Detect which cell encompasses the target text, then output its (x, y) center coordinate. 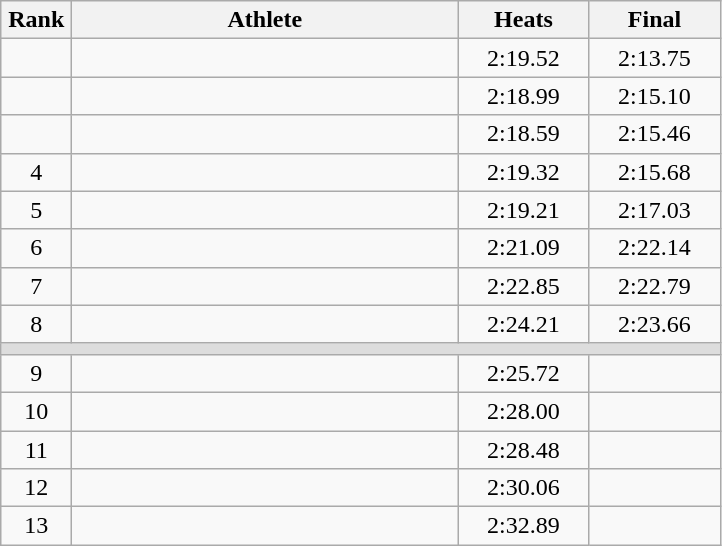
Final (654, 20)
Heats (524, 20)
2:22.85 (524, 286)
4 (36, 172)
11 (36, 449)
5 (36, 210)
2:18.59 (524, 134)
2:19.52 (524, 58)
2:30.06 (524, 488)
2:25.72 (524, 373)
2:15.10 (654, 96)
2:17.03 (654, 210)
2:22.14 (654, 248)
7 (36, 286)
10 (36, 411)
2:13.75 (654, 58)
2:28.48 (524, 449)
2:22.79 (654, 286)
12 (36, 488)
2:15.68 (654, 172)
2:24.21 (524, 324)
2:19.21 (524, 210)
Athlete (265, 20)
9 (36, 373)
13 (36, 526)
8 (36, 324)
2:21.09 (524, 248)
Rank (36, 20)
2:15.46 (654, 134)
2:18.99 (524, 96)
2:28.00 (524, 411)
6 (36, 248)
2:23.66 (654, 324)
2:19.32 (524, 172)
2:32.89 (524, 526)
